Locate the cell with the specified text and output its [x, y] center coordinate. 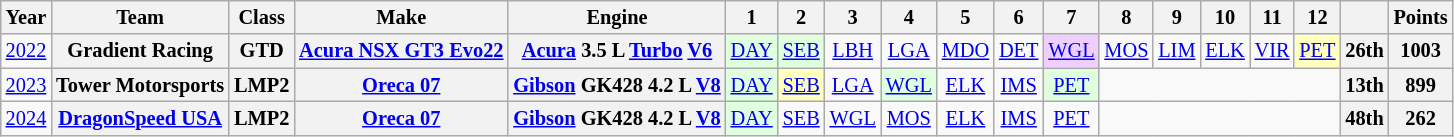
262 [1421, 118]
VIR [1272, 51]
2023 [26, 85]
LBH [853, 51]
8 [1126, 17]
10 [1224, 17]
1003 [1421, 51]
6 [1018, 17]
1 [752, 17]
Team [140, 17]
2024 [26, 118]
5 [966, 17]
48th [1364, 118]
Tower Motorsports [140, 85]
Class [262, 17]
2 [802, 17]
Engine [616, 17]
26th [1364, 51]
12 [1317, 17]
4 [909, 17]
Gradient Racing [140, 51]
LIM [1176, 51]
9 [1176, 17]
GTD [262, 51]
2022 [26, 51]
Make [401, 17]
7 [1071, 17]
Acura 3.5 L Turbo V6 [616, 51]
MDO [966, 51]
13th [1364, 85]
DET [1018, 51]
Points [1421, 17]
3 [853, 17]
DragonSpeed USA [140, 118]
899 [1421, 85]
11 [1272, 17]
Acura NSX GT3 Evo22 [401, 51]
Year [26, 17]
